For the text-containing cell, return its midpoint in (x, y) coordinate format. 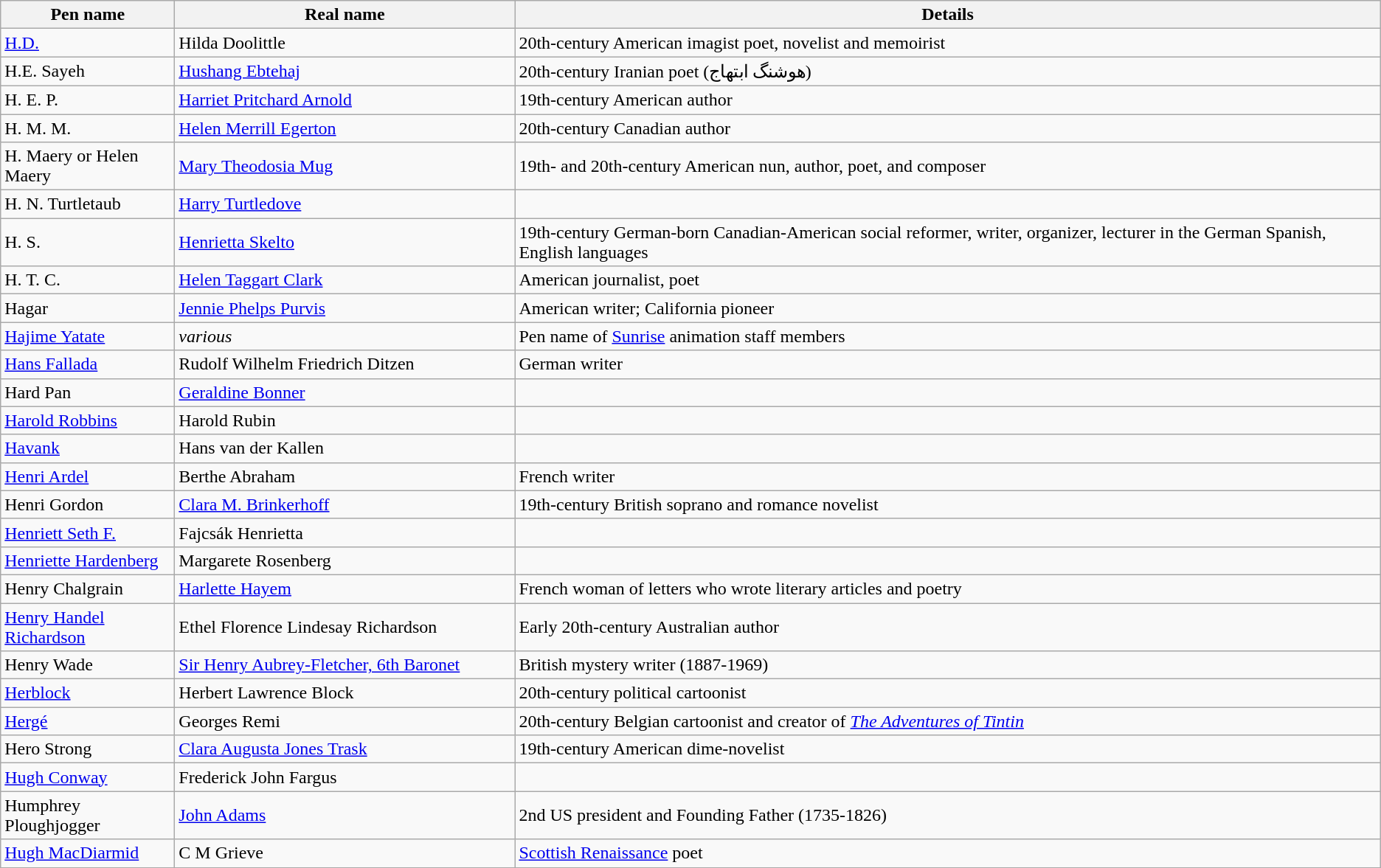
C M Grieve (345, 853)
Details (947, 15)
Helen Merrill Egerton (345, 128)
Hilda Doolittle (345, 43)
Hans Fallada (88, 364)
John Adams (345, 816)
Henriett Seth F. (88, 532)
Henrietta Skelto (345, 242)
2nd US president and Founding Father (1735-1826) (947, 816)
Harry Turtledove (345, 204)
Ethel Florence Lindesay Richardson (345, 627)
Herblock (88, 693)
20th-century Canadian author (947, 128)
H. S. (88, 242)
Harold Rubin (345, 420)
Pen name of Sunrise animation staff members (947, 336)
Hero Strong (88, 749)
Sir Henry Aubrey-Fletcher, 6th Baronet (345, 665)
H. Maery or Helen Maery (88, 167)
Henri Ardel (88, 476)
Margarete Rosenberg (345, 560)
Hugh Conway (88, 777)
Jennie Phelps Purvis (345, 308)
H.D. (88, 43)
19th-century German-born Canadian-American social reformer, writer, organizer, lecturer in the German Spanish, English languages (947, 242)
Henry Chalgrain (88, 588)
Rudolf Wilhelm Friedrich Ditzen (345, 364)
20th-century political cartoonist (947, 693)
Hajime Yatate (88, 336)
American writer; California pioneer (947, 308)
Clara Augusta Jones Trask (345, 749)
Pen name (88, 15)
20th-century American imagist poet, novelist and memoirist (947, 43)
Helen Taggart Clark (345, 280)
19th-century American author (947, 100)
Harriet Pritchard Arnold (345, 100)
Henry Handel Richardson (88, 627)
Berthe Abraham (345, 476)
Henriette Hardenberg (88, 560)
H. M. M. (88, 128)
Hans van der Kallen (345, 448)
Harlette Hayem (345, 588)
French woman of letters who wrote literary articles and poetry (947, 588)
20th-century Iranian poet (هوشنگ ابتهاج) (947, 72)
Frederick John Fargus (345, 777)
Hushang Ebtehaj (345, 72)
various (345, 336)
Georges Remi (345, 721)
Hagar (88, 308)
Hergé (88, 721)
German writer (947, 364)
French writer (947, 476)
Henri Gordon (88, 504)
British mystery writer (1887-1969) (947, 665)
19th-century British soprano and romance novelist (947, 504)
American journalist, poet (947, 280)
Hard Pan (88, 392)
Clara M. Brinkerhoff (345, 504)
H.E. Sayeh (88, 72)
Hugh MacDiarmid (88, 853)
Herbert Lawrence Block (345, 693)
Real name (345, 15)
H. T. C. (88, 280)
19th- and 20th-century American nun, author, poet, and composer (947, 167)
H. E. P. (88, 100)
H. N. Turtletaub (88, 204)
Geraldine Bonner (345, 392)
Fajcsák Henrietta (345, 532)
Scottish Renaissance poet (947, 853)
Early 20th-century Australian author (947, 627)
19th-century American dime-novelist (947, 749)
Harold Robbins (88, 420)
Mary Theodosia Mug (345, 167)
Henry Wade (88, 665)
Humphrey Ploughjogger (88, 816)
20th-century Belgian cartoonist and creator of The Adventures of Tintin (947, 721)
Havank (88, 448)
